Capture the cell that displays the provided text and extract its (X, Y) central coordinate. 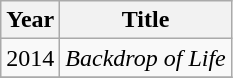
Year (30, 20)
Backdrop of Life (146, 58)
2014 (30, 58)
Title (146, 20)
